Capture the cell that displays the provided text and extract its [x, y] central coordinate. 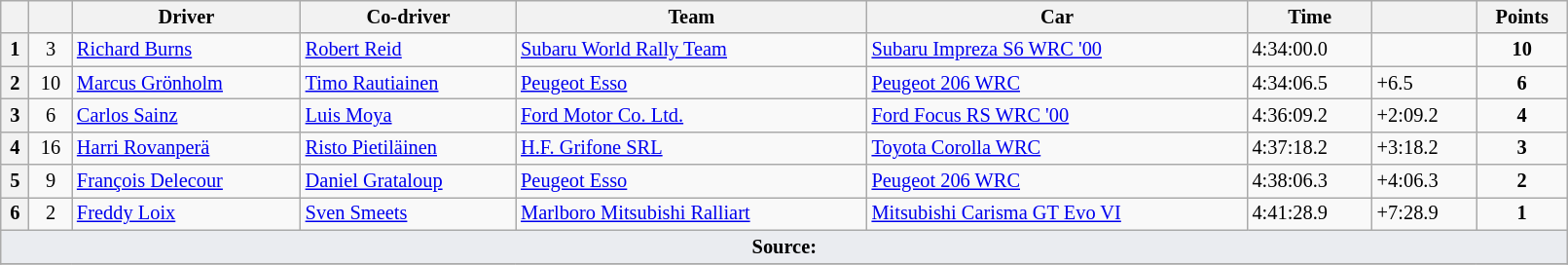
Points [1522, 17]
Marcus Grönholm [187, 83]
Subaru World Rally Team [691, 50]
Freddy Loix [187, 213]
Luis Moya [409, 115]
Co-driver [409, 17]
Richard Burns [187, 50]
9 [51, 181]
Source: [784, 246]
François Delecour [187, 181]
4:34:06.5 [1310, 83]
Risto Pietiläinen [409, 148]
+6.5 [1425, 83]
H.F. Grifone SRL [691, 148]
Ford Focus RS WRC '00 [1057, 115]
+2:09.2 [1425, 115]
Carlos Sainz [187, 115]
Car [1057, 17]
+7:28.9 [1425, 213]
4:38:06.3 [1310, 181]
Ford Motor Co. Ltd. [691, 115]
Team [691, 17]
Harri Rovanperä [187, 148]
Timo Rautiainen [409, 83]
+4:06.3 [1425, 181]
16 [51, 148]
4:36:09.2 [1310, 115]
Driver [187, 17]
Mitsubishi Carisma GT Evo VI [1057, 213]
Sven Smeets [409, 213]
Toyota Corolla WRC [1057, 148]
5 [16, 181]
Subaru Impreza S6 WRC '00 [1057, 50]
Marlboro Mitsubishi Ralliart [691, 213]
4:37:18.2 [1310, 148]
Robert Reid [409, 50]
Daniel Grataloup [409, 181]
+3:18.2 [1425, 148]
4:41:28.9 [1310, 213]
4:34:00.0 [1310, 50]
Time [1310, 17]
